Return (x, y) of the center of cell containing provided text 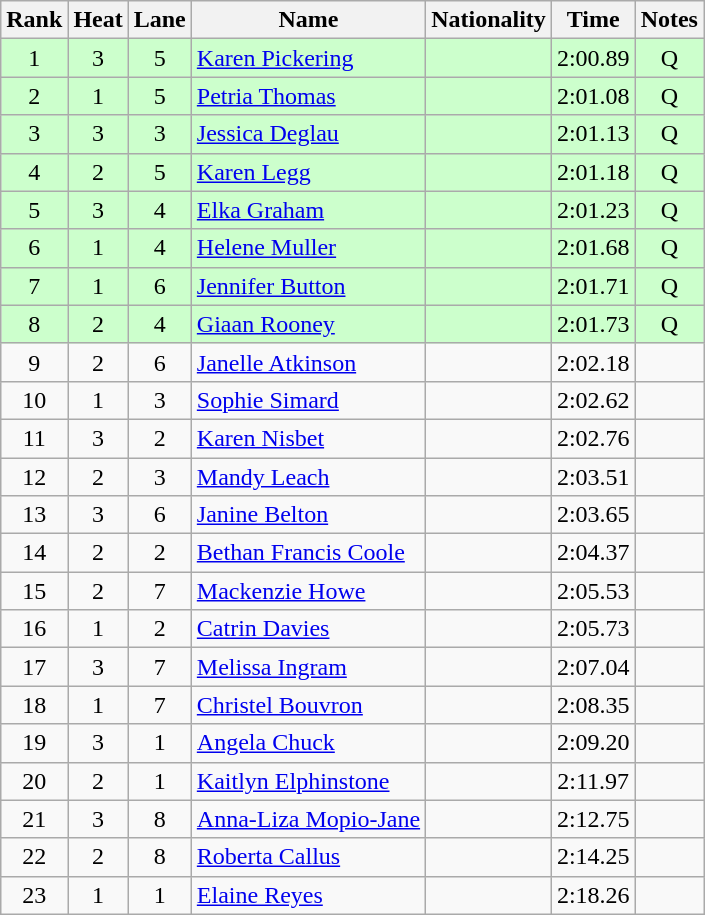
Janine Belton (308, 515)
2:01.13 (593, 134)
Janelle Atkinson (308, 362)
2:02.18 (593, 362)
11 (34, 438)
Bethan Francis Coole (308, 553)
Petria Thomas (308, 96)
Karen Pickering (308, 58)
Rank (34, 20)
Name (308, 20)
Jennifer Button (308, 286)
Elaine Reyes (308, 895)
Catrin Davies (308, 629)
Notes (669, 20)
15 (34, 591)
2:07.04 (593, 667)
Sophie Simard (308, 400)
17 (34, 667)
Kaitlyn Elphinstone (308, 781)
21 (34, 819)
2:18.26 (593, 895)
12 (34, 477)
Roberta Callus (308, 857)
2:03.51 (593, 477)
Angela Chuck (308, 743)
Christel Bouvron (308, 705)
2:12.75 (593, 819)
2:01.08 (593, 96)
Jessica Deglau (308, 134)
Melissa Ingram (308, 667)
18 (34, 705)
Anna-Liza Mopio-Jane (308, 819)
2:01.71 (593, 286)
2:11.97 (593, 781)
20 (34, 781)
19 (34, 743)
23 (34, 895)
14 (34, 553)
22 (34, 857)
13 (34, 515)
2:02.76 (593, 438)
10 (34, 400)
Heat (98, 20)
Nationality (489, 20)
Karen Nisbet (308, 438)
2:01.23 (593, 210)
2:04.37 (593, 553)
2:09.20 (593, 743)
2:02.62 (593, 400)
2:01.18 (593, 172)
2:01.73 (593, 324)
2:14.25 (593, 857)
Giaan Rooney (308, 324)
9 (34, 362)
2:05.53 (593, 591)
2:08.35 (593, 705)
Mackenzie Howe (308, 591)
2:03.65 (593, 515)
Elka Graham (308, 210)
Lane (160, 20)
Time (593, 20)
Mandy Leach (308, 477)
16 (34, 629)
2:01.68 (593, 248)
Karen Legg (308, 172)
2:00.89 (593, 58)
2:05.73 (593, 629)
Helene Muller (308, 248)
